Identify which cell holds the provided text, then report its [X, Y] central coordinate. 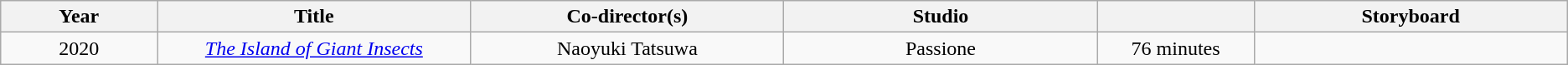
Storyboard [1411, 17]
Studio [941, 17]
2020 [79, 48]
The Island of Giant Insects [314, 48]
Title [314, 17]
Co-director(s) [627, 17]
Naoyuki Tatsuwa [627, 48]
76 minutes [1176, 48]
Passione [941, 48]
Year [79, 17]
